Return the [X, Y] coordinate for the center point of the cell that contains the specified text.  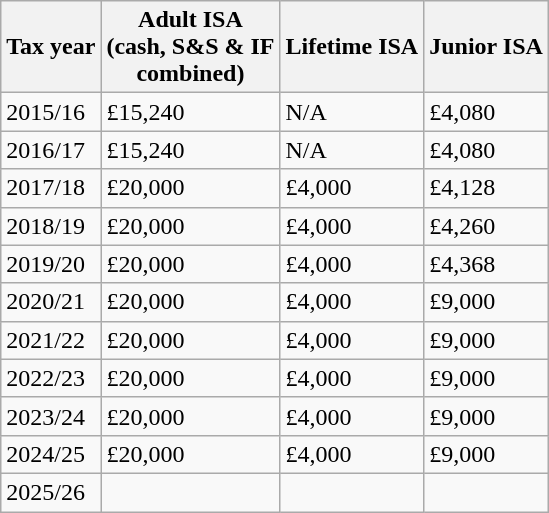
2022/23 [51, 378]
2016/17 [51, 150]
2024/25 [51, 454]
2023/24 [51, 416]
£4,368 [486, 264]
£4,128 [486, 188]
£4,260 [486, 226]
2018/19 [51, 226]
2025/26 [51, 492]
2017/18 [51, 188]
Lifetime ISA [352, 47]
Adult ISA(cash, S&S & IFcombined) [190, 47]
2019/20 [51, 264]
2015/16 [51, 112]
2020/21 [51, 302]
Tax year [51, 47]
2021/22 [51, 340]
Junior ISA [486, 47]
